From the cell containing the given text, extract its center point as [X, Y] coordinate. 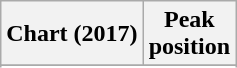
Peakposition [189, 34]
Chart (2017) [72, 34]
